Detect which cell encompasses the target text, then output its (X, Y) center coordinate. 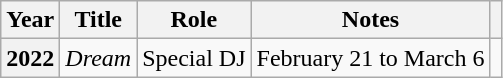
Special DJ (194, 58)
Dream (98, 58)
2022 (30, 58)
Year (30, 20)
Title (98, 20)
Role (194, 20)
February 21 to March 6 (370, 58)
Notes (370, 20)
